Determine the [x, y] coordinate at the center of the cell enclosing the given text.  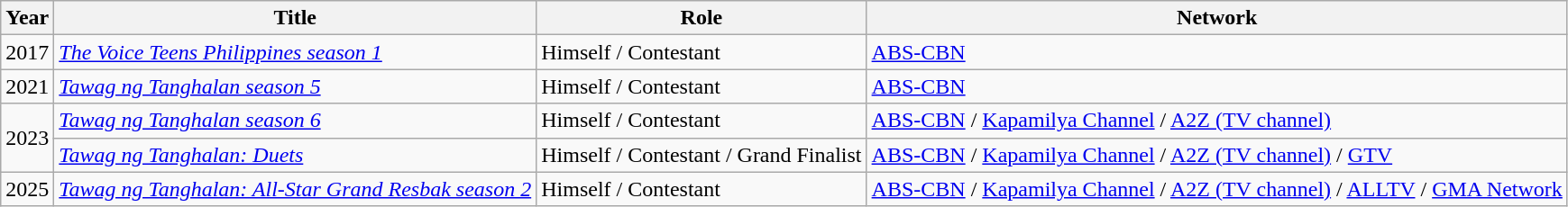
2021 [27, 86]
Role [701, 18]
Tawag ng Tanghalan: Duets [296, 155]
ABS-CBN / Kapamilya Channel / A2Z (TV channel) [1217, 121]
Network [1217, 18]
ABS-CBN / Kapamilya Channel / A2Z (TV channel) / ALLTV / GMA Network [1217, 189]
2017 [27, 52]
Tawag ng Tanghalan: All-Star Grand Resbak season 2 [296, 189]
The Voice Teens Philippines season 1 [296, 52]
Year [27, 18]
ABS-CBN / Kapamilya Channel / A2Z (TV channel) / GTV [1217, 155]
2025 [27, 189]
Tawag ng Tanghalan season 5 [296, 86]
2023 [27, 138]
Title [296, 18]
Himself / Contestant / Grand Finalist [701, 155]
Tawag ng Tanghalan season 6 [296, 121]
